Determine the (x, y) coordinate at the center of the cell enclosing the given text.  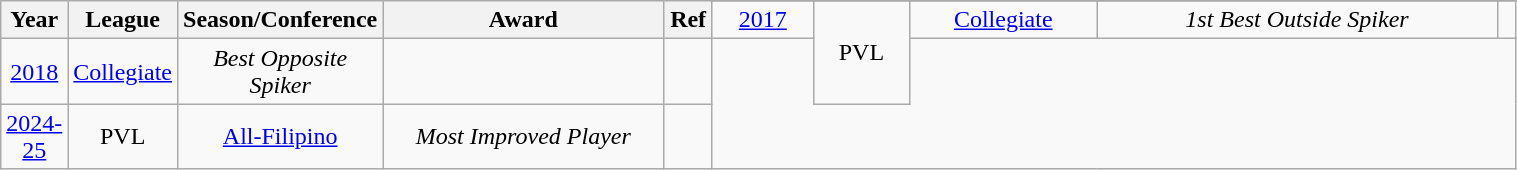
Ref (688, 20)
Best Opposite Spiker (280, 72)
Season/Conference (280, 20)
2018 (34, 72)
Most Improved Player (524, 136)
1st Best Outside Spiker (1297, 20)
All-Filipino (280, 136)
Award (524, 20)
Year (34, 20)
2017 (762, 20)
League (123, 20)
2024-25 (34, 136)
